Provide the [x, y] coordinate of the cell's center where the given text is located.  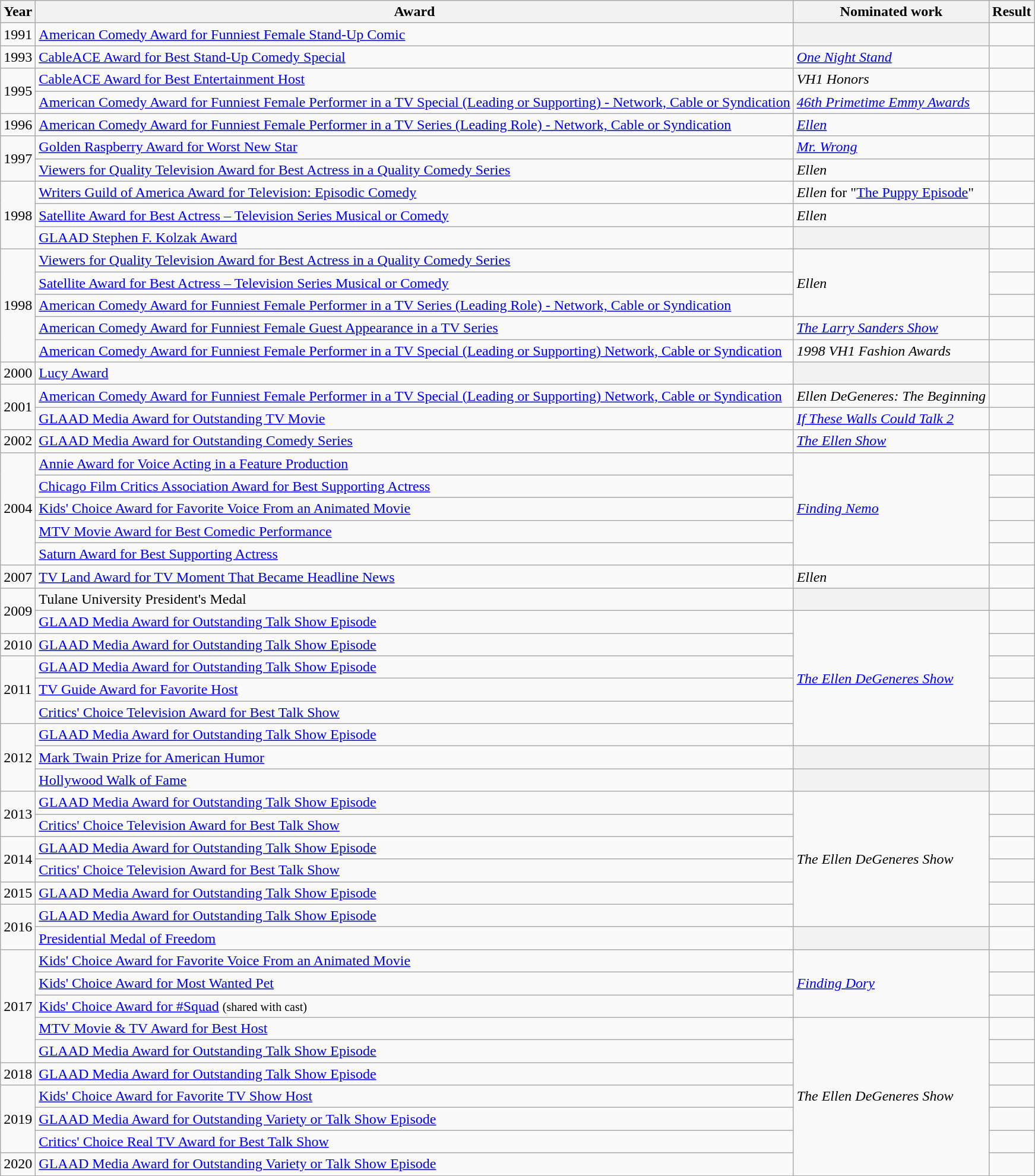
2011 [18, 690]
The Larry Sanders Show [891, 328]
TV Guide Award for Favorite Host [414, 690]
TV Land Award for TV Moment That Became Headline News [414, 576]
Year [18, 12]
The Ellen Show [891, 441]
American Comedy Award for Funniest Female Stand-Up Comic [414, 34]
2010 [18, 644]
GLAAD Media Award for Outstanding TV Movie [414, 419]
Saturn Award for Best Supporting Actress [414, 554]
GLAAD Stephen F. Kolzak Award [414, 237]
2002 [18, 441]
2000 [18, 373]
Lucy Award [414, 373]
Writers Guild of America Award for Television: Episodic Comedy [414, 192]
Ellen DeGeneres: The Beginning [891, 396]
CableACE Award for Best Entertainment Host [414, 80]
American Comedy Award for Funniest Female Performer in a TV Special (Leading or Supporting) - Network, Cable or Syndication [414, 102]
Chicago Film Critics Association Award for Best Supporting Actress [414, 486]
VH1 Honors [891, 80]
Finding Dory [891, 983]
1996 [18, 125]
American Comedy Award for Funniest Female Guest Appearance in a TV Series [414, 328]
If These Walls Could Talk 2 [891, 419]
Annie Award for Voice Acting in a Feature Production [414, 464]
2019 [18, 1119]
One Night Stand [891, 57]
1993 [18, 57]
Tulane University President's Medal [414, 599]
Hollywood Walk of Fame [414, 780]
1998 VH1 Fashion Awards [891, 351]
2020 [18, 1164]
2016 [18, 927]
Award [414, 12]
Critics' Choice Real TV Award for Best Talk Show [414, 1142]
2017 [18, 1006]
1991 [18, 34]
1995 [18, 91]
Golden Raspberry Award for Worst New Star [414, 147]
2004 [18, 509]
Mr. Wrong [891, 147]
2009 [18, 610]
Nominated work [891, 12]
MTV Movie & TV Award for Best Host [414, 1029]
2007 [18, 576]
Kids' Choice Award for Most Wanted Pet [414, 983]
GLAAD Media Award for Outstanding Comedy Series [414, 441]
Ellen for "The Puppy Episode" [891, 192]
2001 [18, 407]
Kids' Choice Award for Favorite TV Show Host [414, 1096]
MTV Movie Award for Best Comedic Performance [414, 531]
Kids' Choice Award for #Squad (shared with cast) [414, 1006]
2012 [18, 757]
Presidential Medal of Freedom [414, 938]
CableACE Award for Best Stand-Up Comedy Special [414, 57]
2014 [18, 859]
Finding Nemo [891, 509]
2013 [18, 814]
46th Primetime Emmy Awards [891, 102]
2018 [18, 1074]
Mark Twain Prize for American Humor [414, 757]
2015 [18, 893]
Result [1012, 12]
1997 [18, 159]
